Extract the (X, Y) coordinate from the center of the cell holding the provided text.  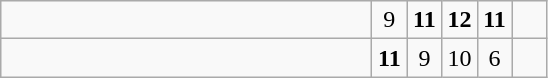
6 (494, 58)
10 (460, 58)
12 (460, 20)
